Locate the cell with the specified text and output its (X, Y) center coordinate. 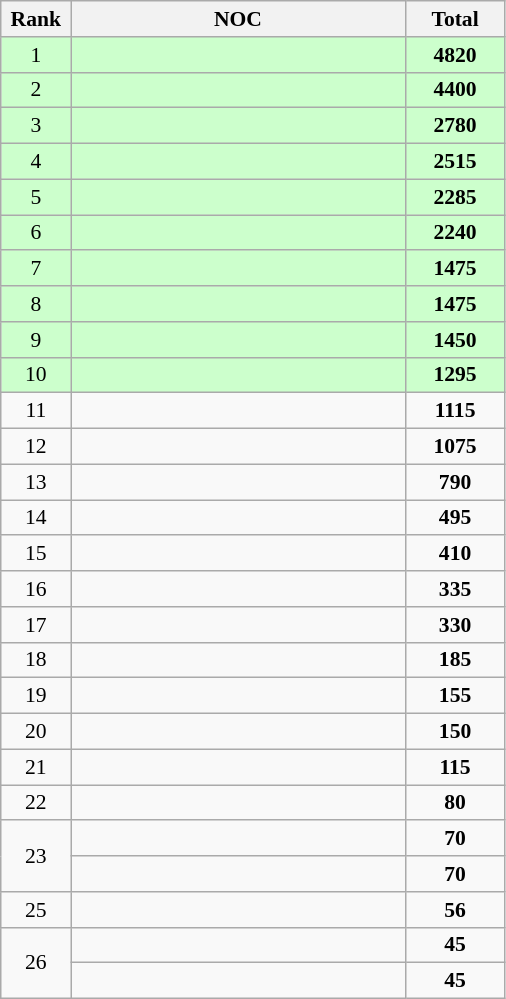
2515 (455, 162)
22 (36, 803)
2 (36, 90)
10 (36, 375)
16 (36, 589)
790 (455, 482)
1075 (455, 447)
19 (36, 696)
2240 (455, 233)
26 (36, 962)
2285 (455, 197)
335 (455, 589)
7 (36, 269)
4 (36, 162)
4820 (455, 55)
15 (36, 554)
17 (36, 625)
11 (36, 411)
21 (36, 767)
56 (455, 910)
115 (455, 767)
410 (455, 554)
25 (36, 910)
1295 (455, 375)
155 (455, 696)
495 (455, 518)
1115 (455, 411)
1 (36, 55)
1450 (455, 340)
185 (455, 660)
3 (36, 126)
23 (36, 856)
9 (36, 340)
6 (36, 233)
80 (455, 803)
14 (36, 518)
18 (36, 660)
NOC (238, 19)
5 (36, 197)
8 (36, 304)
12 (36, 447)
4400 (455, 90)
150 (455, 732)
Total (455, 19)
20 (36, 732)
13 (36, 482)
330 (455, 625)
2780 (455, 126)
Rank (36, 19)
